Locate the cell with the specified text and output its [x, y] center coordinate. 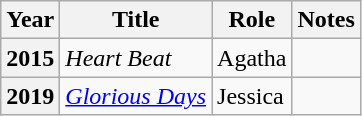
Title [136, 20]
Heart Beat [136, 58]
Notes [326, 20]
2019 [30, 96]
2015 [30, 58]
Year [30, 20]
Glorious Days [136, 96]
Agatha [252, 58]
Role [252, 20]
Jessica [252, 96]
